Return (X, Y) of the center of cell containing provided text 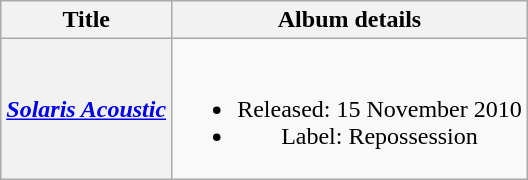
Title (86, 20)
Released: 15 November 2010Label: Repossession (350, 109)
Album details (350, 20)
Solaris Acoustic (86, 109)
